Return the [X, Y] coordinate for the center point of the cell that contains the specified text.  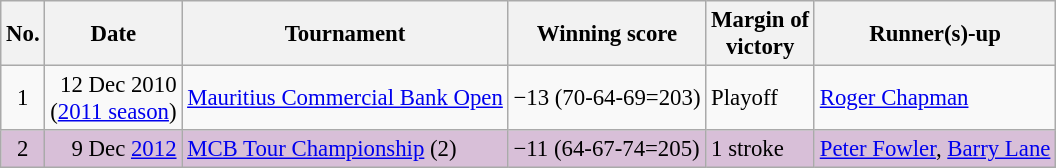
Winning score [607, 34]
Tournament [345, 34]
No. [23, 34]
−13 (70-64-69=203) [607, 98]
Margin ofvictory [760, 34]
Playoff [760, 98]
2 [23, 149]
Date [114, 34]
Mauritius Commercial Bank Open [345, 98]
Runner(s)-up [934, 34]
1 [23, 98]
9 Dec 2012 [114, 149]
12 Dec 2010(2011 season) [114, 98]
Peter Fowler, Barry Lane [934, 149]
Roger Chapman [934, 98]
1 stroke [760, 149]
MCB Tour Championship (2) [345, 149]
−11 (64-67-74=205) [607, 149]
